Return [X, Y] of the center of cell containing provided text 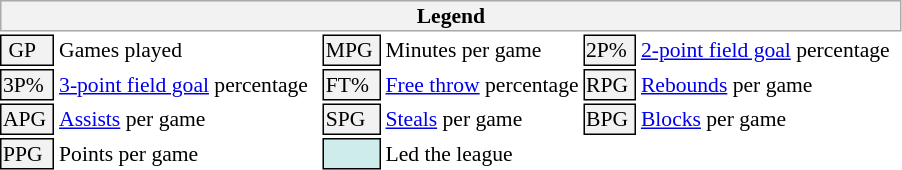
3P% [28, 85]
MPG [352, 50]
Legend [451, 16]
APG [28, 120]
Assists per game [189, 120]
Rebounds per game [770, 85]
Steals per game [482, 120]
2-point field goal percentage [770, 50]
GP [28, 50]
RPG [610, 85]
Points per game [189, 154]
FT% [352, 85]
Led the league [482, 154]
SPG [352, 120]
BPG [610, 120]
3-point field goal percentage [189, 85]
Minutes per game [482, 50]
Games played [189, 50]
Free throw percentage [482, 85]
PPG [28, 154]
2P% [610, 50]
Blocks per game [770, 120]
